Detect which cell encompasses the target text, then output its (x, y) center coordinate. 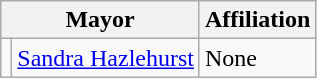
Mayor (100, 20)
Sandra Hazlehurst (106, 58)
None (257, 58)
Affiliation (257, 20)
